Search for the cell housing the specified text and yield its (X, Y) center coordinate. 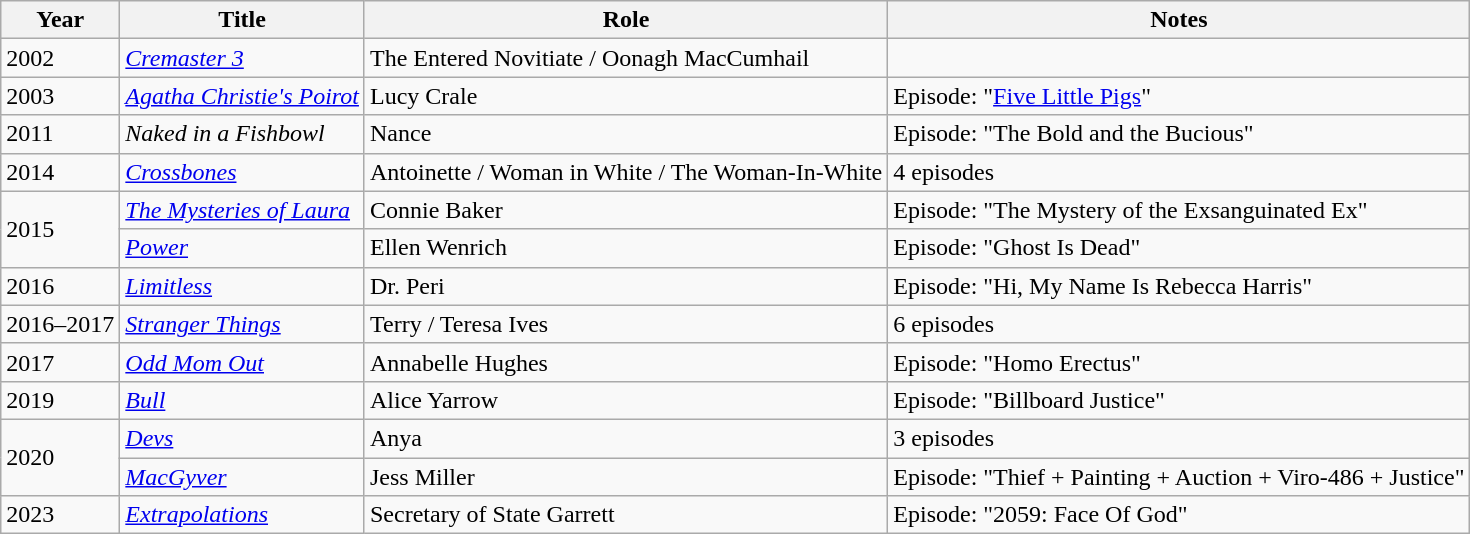
6 episodes (1179, 324)
2015 (60, 229)
The Mysteries of Laura (242, 210)
2023 (60, 515)
Episode: "Hi, My Name Is Rebecca Harris" (1179, 286)
Episode: "The Mystery of the Exsanguinated Ex" (1179, 210)
Ellen Wenrich (626, 248)
Anya (626, 438)
Notes (1179, 20)
Naked in a Fishbowl (242, 134)
Year (60, 20)
The Entered Novitiate / Oonagh MacCumhail (626, 58)
Alice Yarrow (626, 400)
Limitless (242, 286)
Connie Baker (626, 210)
Terry / Teresa Ives (626, 324)
Episode: "Homo Erectus" (1179, 362)
Agatha Christie's Poirot (242, 96)
2016 (60, 286)
Title (242, 20)
Extrapolations (242, 515)
Lucy Crale (626, 96)
Secretary of State Garrett (626, 515)
Episode: "Ghost Is Dead" (1179, 248)
Nance (626, 134)
Dr. Peri (626, 286)
Episode: "The Bold and the Bucious" (1179, 134)
Cremaster 3 (242, 58)
Odd Mom Out (242, 362)
Episode: "Billboard Justice" (1179, 400)
Devs (242, 438)
2019 (60, 400)
Antoinette / Woman in White / The Woman-In-White (626, 172)
Jess Miller (626, 477)
MacGyver (242, 477)
Episode: "Thief + Painting + Auction + Viro-486 + Justice" (1179, 477)
2003 (60, 96)
Episode: "Five Little Pigs" (1179, 96)
2016–2017 (60, 324)
Role (626, 20)
Power (242, 248)
2002 (60, 58)
Crossbones (242, 172)
2020 (60, 457)
3 episodes (1179, 438)
Annabelle Hughes (626, 362)
Episode: "2059: Face Of God" (1179, 515)
Bull (242, 400)
Stranger Things (242, 324)
2017 (60, 362)
2011 (60, 134)
4 episodes (1179, 172)
2014 (60, 172)
